Search for the cell housing the specified text and yield its (X, Y) center coordinate. 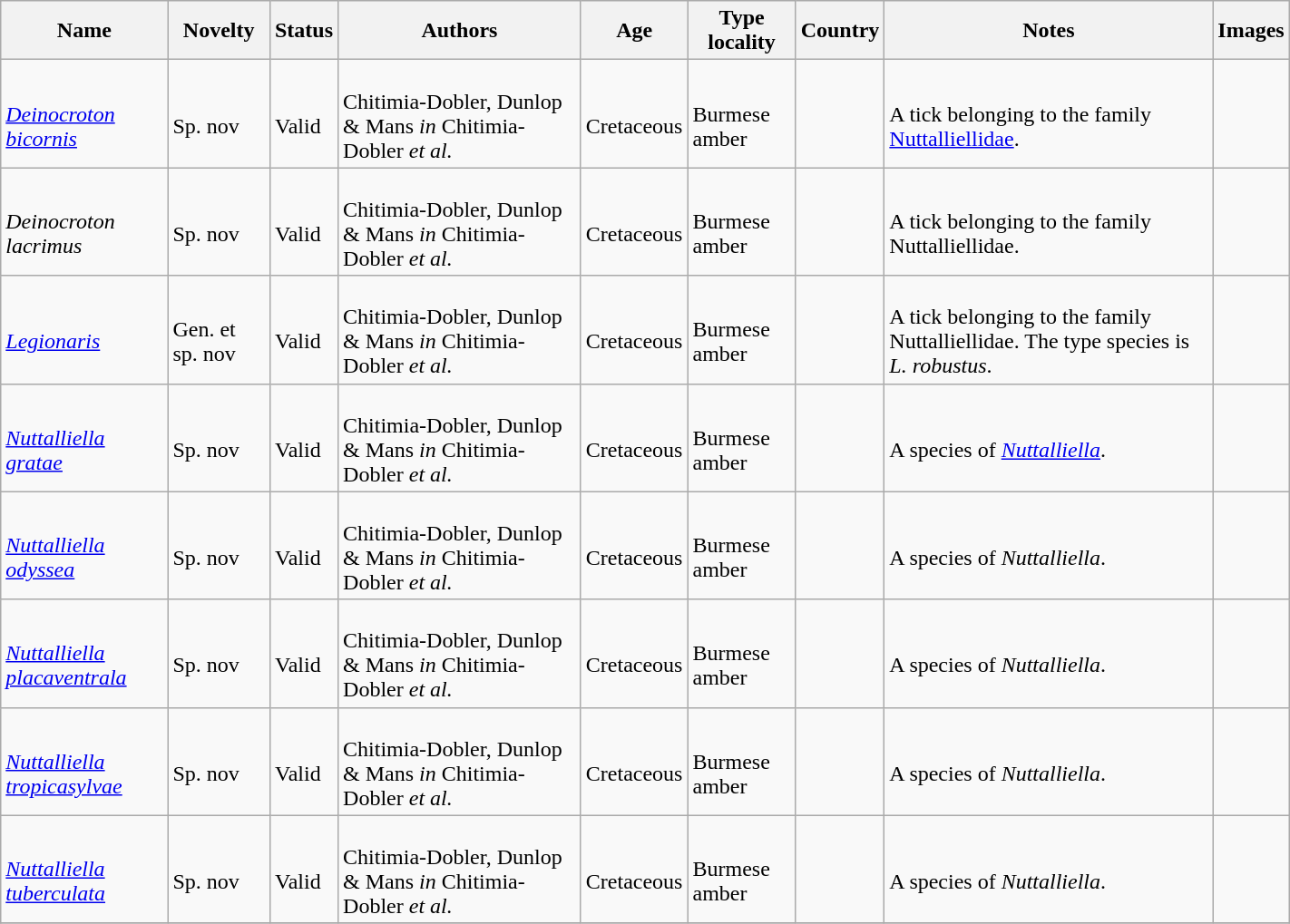
Status (303, 31)
Authors (460, 31)
Nuttalliella tuberculata (84, 869)
Deinocroton bicornis (84, 114)
Deinocroton lacrimus (84, 221)
Images (1251, 31)
Gen. et sp. nov (219, 330)
Country (840, 31)
Legionaris (84, 330)
Notes (1049, 31)
Nuttalliella gratae (84, 437)
Age (634, 31)
Name (84, 31)
Type locality (742, 31)
Nuttalliella odyssea (84, 546)
A tick belonging to the family Nuttalliellidae. The type species is L. robustus. (1049, 330)
Novelty (219, 31)
Nuttalliella placaventrala (84, 653)
Nuttalliella tropicasylvae (84, 762)
